Detect which cell encompasses the target text, then output its (X, Y) center coordinate. 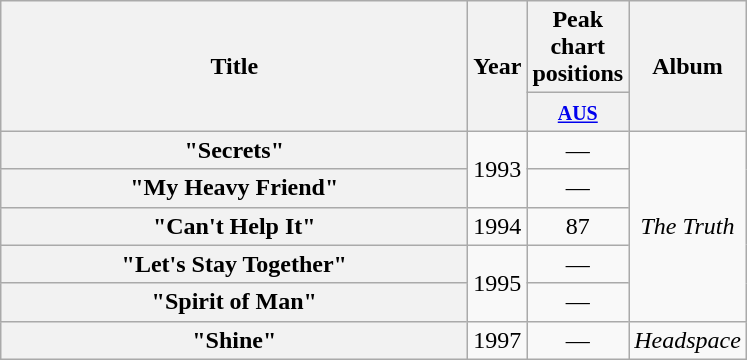
1993 (498, 169)
"My Heavy Friend" (234, 188)
"Spirit of Man" (234, 302)
AUS (578, 112)
1997 (498, 340)
Peak chart positions (578, 47)
Year (498, 66)
Title (234, 66)
Album (688, 66)
Headspace (688, 340)
The Truth (688, 226)
87 (578, 226)
"Secrets" (234, 150)
"Can't Help It" (234, 226)
1994 (498, 226)
"Let's Stay Together" (234, 264)
1995 (498, 283)
"Shine" (234, 340)
